Extract the [X, Y] coordinate from the center of the cell holding the provided text.  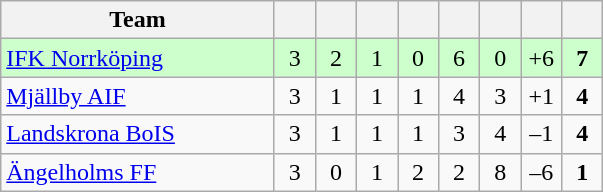
6 [460, 58]
7 [582, 58]
8 [500, 172]
+1 [542, 96]
Team [138, 20]
–1 [542, 134]
Landskrona BoIS [138, 134]
Mjällby AIF [138, 96]
+6 [542, 58]
–6 [542, 172]
Ängelholms FF [138, 172]
IFK Norrköping [138, 58]
